Capture the cell that displays the provided text and extract its [x, y] central coordinate. 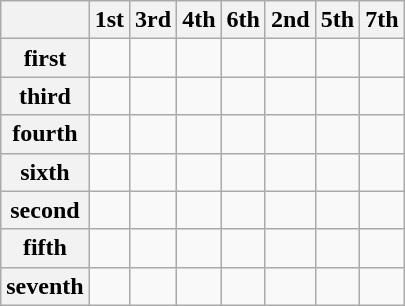
third [45, 96]
3rd [154, 20]
fourth [45, 134]
7th [382, 20]
1st [109, 20]
4th [199, 20]
5th [337, 20]
2nd [290, 20]
seventh [45, 286]
sixth [45, 172]
6th [243, 20]
fifth [45, 248]
second [45, 210]
first [45, 58]
